Detect which cell encompasses the target text, then output its (X, Y) center coordinate. 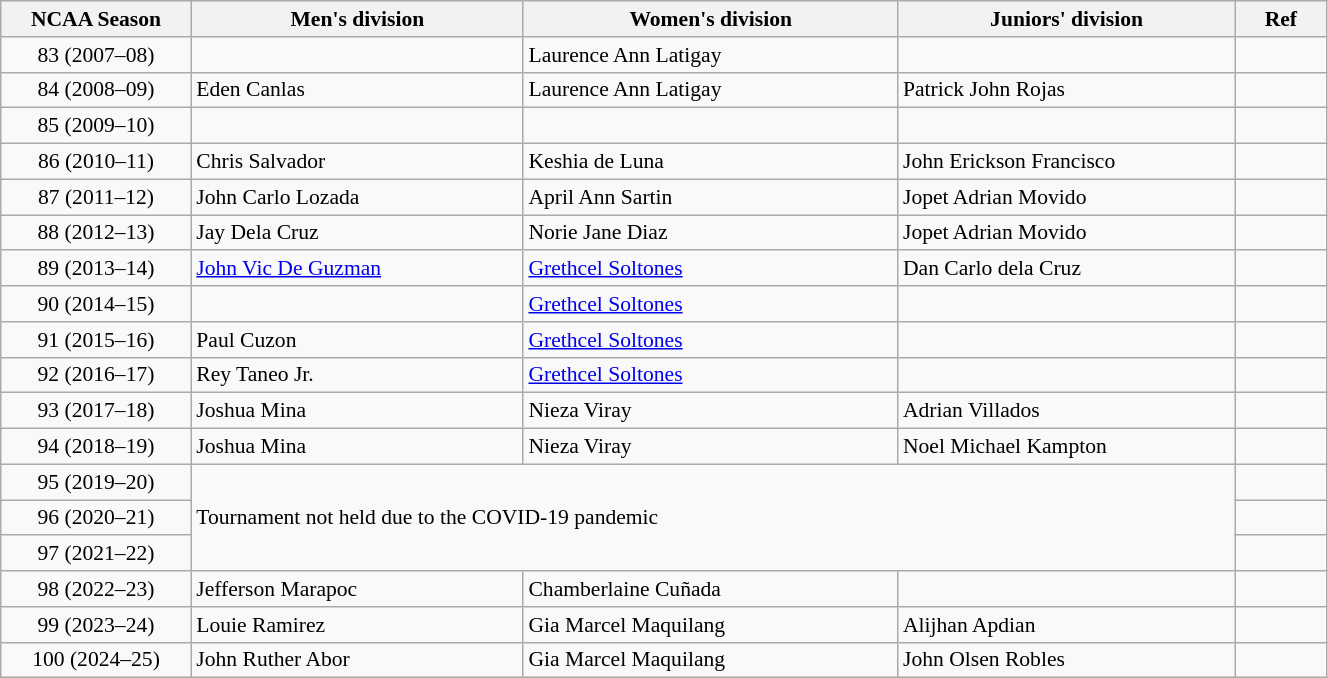
Tournament not held due to the COVID-19 pandemic (713, 518)
Women's division (710, 19)
94 (2018–19) (96, 447)
John Olsen Robles (1066, 660)
John Carlo Lozada (357, 197)
Jefferson Marapoc (357, 589)
91 (2015–16) (96, 340)
93 (2017–18) (96, 411)
95 (2019–20) (96, 482)
99 (2023–24) (96, 625)
John Erickson Francisco (1066, 162)
Paul Cuzon (357, 340)
89 (2013–14) (96, 269)
83 (2007–08) (96, 55)
Alijhan Apdian (1066, 625)
Louie Ramirez (357, 625)
NCAA Season (96, 19)
85 (2009–10) (96, 126)
Keshia de Luna (710, 162)
84 (2008–09) (96, 90)
92 (2016–17) (96, 375)
Juniors' division (1066, 19)
87 (2011–12) (96, 197)
Patrick John Rojas (1066, 90)
Chamberlaine Cuñada (710, 589)
Chris Salvador (357, 162)
Noel Michael Kampton (1066, 447)
96 (2020–21) (96, 518)
Adrian Villados (1066, 411)
Jay Dela Cruz (357, 233)
Rey Taneo Jr. (357, 375)
April Ann Sartin (710, 197)
Ref (1280, 19)
98 (2022–23) (96, 589)
Eden Canlas (357, 90)
86 (2010–11) (96, 162)
97 (2021–22) (96, 554)
100 (2024–25) (96, 660)
John Vic De Guzman (357, 269)
Norie Jane Diaz (710, 233)
Dan Carlo dela Cruz (1066, 269)
John Ruther Abor (357, 660)
Men's division (357, 19)
88 (2012–13) (96, 233)
90 (2014–15) (96, 304)
